Search for the cell housing the specified text and yield its [x, y] center coordinate. 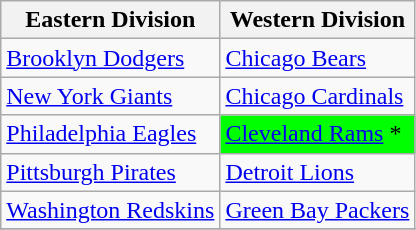
Washington Redskins [110, 210]
Cleveland Rams * [318, 134]
Detroit Lions [318, 172]
New York Giants [110, 96]
Chicago Cardinals [318, 96]
Western Division [318, 20]
Green Bay Packers [318, 210]
Pittsburgh Pirates [110, 172]
Chicago Bears [318, 58]
Brooklyn Dodgers [110, 58]
Philadelphia Eagles [110, 134]
Eastern Division [110, 20]
